For the text-containing cell, return its midpoint in [X, Y] coordinate format. 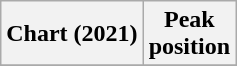
Peakposition [189, 34]
Chart (2021) [72, 34]
